From the cell containing the given text, extract its center point as (x, y) coordinate. 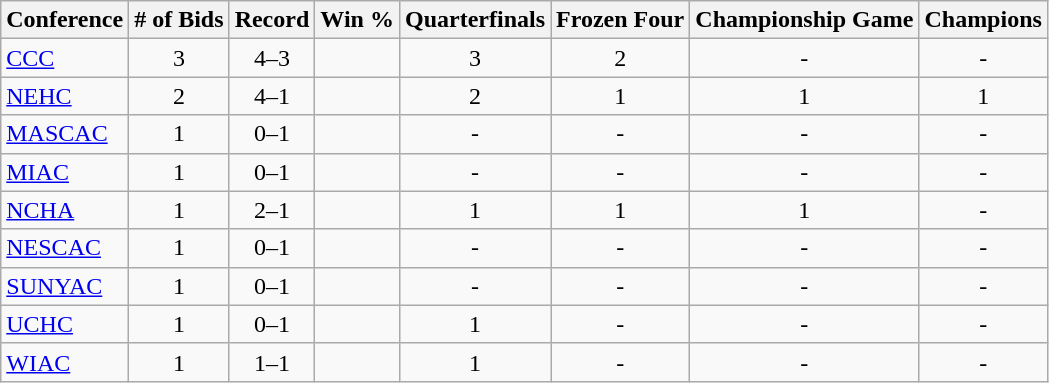
Record (272, 20)
4–3 (272, 58)
CCC (65, 58)
Quarterfinals (474, 20)
Champions (983, 20)
NESCAC (65, 248)
NEHC (65, 96)
4–1 (272, 96)
MIAC (65, 172)
NCHA (65, 210)
Frozen Four (620, 20)
2–1 (272, 210)
# of Bids (179, 20)
1–1 (272, 362)
Win % (358, 20)
MASCAC (65, 134)
Championship Game (804, 20)
UCHC (65, 324)
WIAC (65, 362)
SUNYAC (65, 286)
Conference (65, 20)
